Scan for the cell matching the given text and deliver its (x, y) coordinate at center. 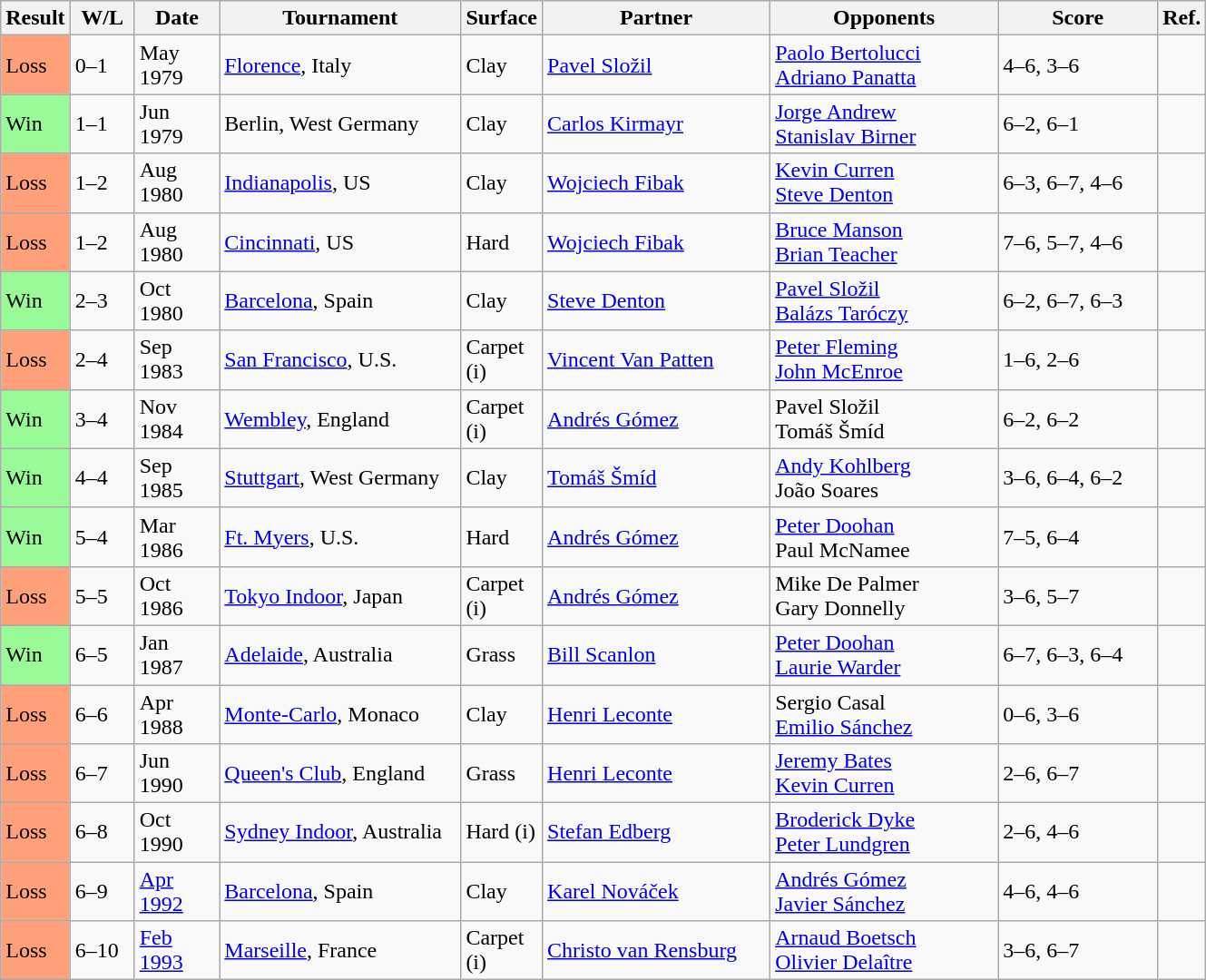
Oct 1990 (177, 833)
Peter Doohan Laurie Warder (884, 655)
Andrés Gómez Javier Sánchez (884, 891)
Christo van Rensburg (657, 951)
Bill Scanlon (657, 655)
4–6, 4–6 (1078, 891)
Pavel Složil Tomáš Šmíd (884, 419)
Tournament (340, 18)
Nov 1984 (177, 419)
Tomáš Šmíd (657, 477)
6–9 (102, 891)
6–2, 6–1 (1078, 123)
7–5, 6–4 (1078, 537)
3–4 (102, 419)
6–7 (102, 773)
Berlin, West Germany (340, 123)
6–2, 6–7, 6–3 (1078, 301)
Mar 1986 (177, 537)
Cincinnati, US (340, 241)
Arnaud Boetsch Olivier Delaître (884, 951)
6–2, 6–2 (1078, 419)
Oct 1980 (177, 301)
Hard (i) (502, 833)
6–8 (102, 833)
Sep 1983 (177, 359)
Jeremy Bates Kevin Curren (884, 773)
Ref. (1181, 18)
Jan 1987 (177, 655)
6–6 (102, 713)
7–6, 5–7, 4–6 (1078, 241)
Oct 1986 (177, 595)
Broderick Dyke Peter Lundgren (884, 833)
Florence, Italy (340, 65)
2–4 (102, 359)
Partner (657, 18)
Queen's Club, England (340, 773)
Vincent Van Patten (657, 359)
Pavel Složil Balázs Taróczy (884, 301)
4–6, 3–6 (1078, 65)
Jorge Andrew Stanislav Birner (884, 123)
6–7, 6–3, 6–4 (1078, 655)
3–6, 5–7 (1078, 595)
Ft. Myers, U.S. (340, 537)
Tokyo Indoor, Japan (340, 595)
Mike De Palmer Gary Donnelly (884, 595)
Wembley, England (340, 419)
Surface (502, 18)
Apr 1988 (177, 713)
5–5 (102, 595)
Bruce Manson Brian Teacher (884, 241)
Andy Kohlberg João Soares (884, 477)
6–5 (102, 655)
Carlos Kirmayr (657, 123)
3–6, 6–4, 6–2 (1078, 477)
San Francisco, U.S. (340, 359)
4–4 (102, 477)
Steve Denton (657, 301)
Pavel Složil (657, 65)
Jun 1990 (177, 773)
Sydney Indoor, Australia (340, 833)
Apr 1992 (177, 891)
0–1 (102, 65)
Score (1078, 18)
Date (177, 18)
5–4 (102, 537)
Result (35, 18)
May 1979 (177, 65)
Stefan Edberg (657, 833)
Feb 1993 (177, 951)
Opponents (884, 18)
Peter Doohan Paul McNamee (884, 537)
2–6, 6–7 (1078, 773)
Paolo Bertolucci Adriano Panatta (884, 65)
Peter Fleming John McEnroe (884, 359)
0–6, 3–6 (1078, 713)
2–3 (102, 301)
6–3, 6–7, 4–6 (1078, 183)
Monte-Carlo, Monaco (340, 713)
Stuttgart, West Germany (340, 477)
1–6, 2–6 (1078, 359)
Karel Nováček (657, 891)
Marseille, France (340, 951)
Adelaide, Australia (340, 655)
2–6, 4–6 (1078, 833)
W/L (102, 18)
Sep 1985 (177, 477)
3–6, 6–7 (1078, 951)
1–1 (102, 123)
Jun 1979 (177, 123)
Indianapolis, US (340, 183)
6–10 (102, 951)
Sergio Casal Emilio Sánchez (884, 713)
Kevin Curren Steve Denton (884, 183)
